Output the [X, Y] coordinate of the center of the cell containing the given text.  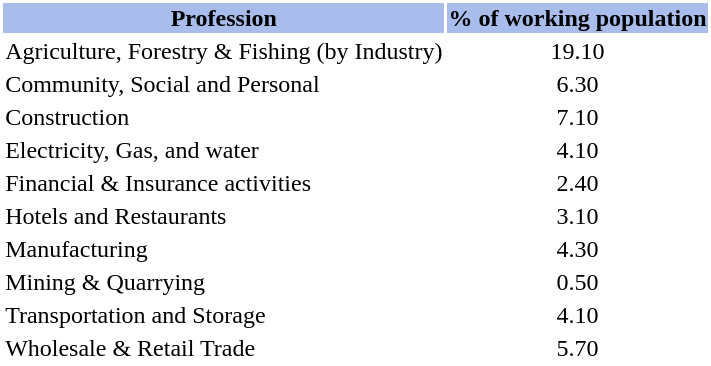
3.10 [578, 216]
19.10 [578, 51]
2.40 [578, 183]
7.10 [578, 117]
Transportation and Storage [224, 315]
Profession [224, 18]
Mining & Quarrying [224, 282]
% of working population [578, 18]
Wholesale & Retail Trade [224, 348]
Construction [224, 117]
Financial & Insurance activities [224, 183]
4.30 [578, 249]
Electricity, Gas, and water [224, 150]
Agriculture, Forestry & Fishing (by Industry) [224, 51]
0.50 [578, 282]
Hotels and Restaurants [224, 216]
5.70 [578, 348]
Manufacturing [224, 249]
6.30 [578, 84]
Community, Social and Personal [224, 84]
